Return the [X, Y] coordinate for the center point of the cell that contains the specified text.  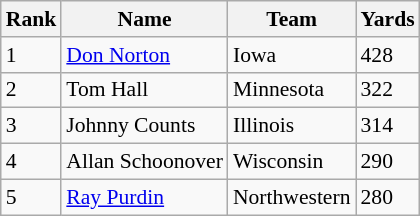
Illinois [292, 126]
Tom Hall [144, 90]
2 [32, 90]
3 [32, 126]
Minnesota [292, 90]
Don Norton [144, 55]
Wisconsin [292, 162]
Name [144, 19]
Northwestern [292, 197]
428 [388, 55]
Johnny Counts [144, 126]
Team [292, 19]
Iowa [292, 55]
290 [388, 162]
Rank [32, 19]
314 [388, 126]
4 [32, 162]
1 [32, 55]
5 [32, 197]
Allan Schoonover [144, 162]
Ray Purdin [144, 197]
280 [388, 197]
Yards [388, 19]
322 [388, 90]
